From the cell containing the given text, extract its center point as [X, Y] coordinate. 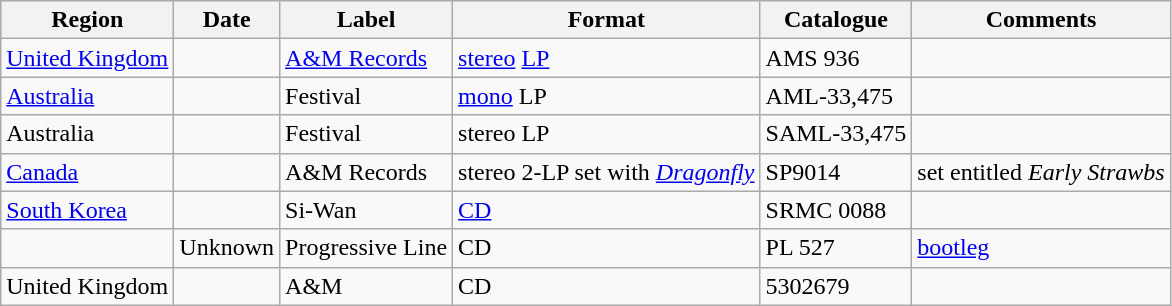
Catalogue [836, 20]
Unknown [227, 248]
Region [88, 20]
AMS 936 [836, 58]
Si-Wan [366, 210]
5302679 [836, 286]
Date [227, 20]
Comments [1041, 20]
stereo 2-LP set with Dragonfly [606, 172]
A&M [366, 286]
Label [366, 20]
SP9014 [836, 172]
Canada [88, 172]
mono LP [606, 96]
SRMC 0088 [836, 210]
SAML-33,475 [836, 134]
Format [606, 20]
set entitled Early Strawbs [1041, 172]
AML-33,475 [836, 96]
PL 527 [836, 248]
bootleg [1041, 248]
South Korea [88, 210]
Progressive Line [366, 248]
